Output the (X, Y) coordinate of the center of the cell containing the given text.  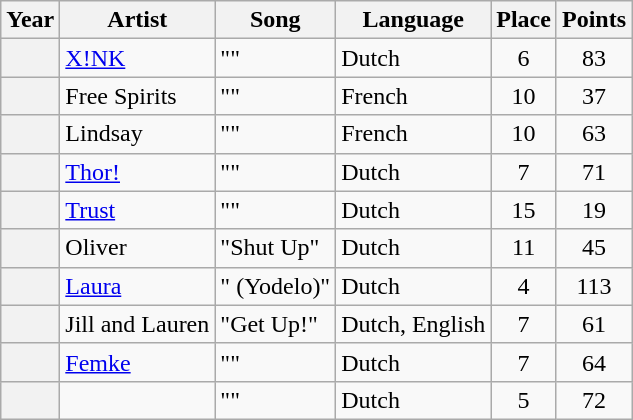
6 (524, 58)
"Shut Up" (276, 248)
" (Yodelo)" (276, 286)
45 (594, 248)
X!NK (138, 58)
4 (524, 286)
113 (594, 286)
Place (524, 20)
Dutch, English (414, 324)
71 (594, 172)
11 (524, 248)
Free Spirits (138, 96)
Jill and Lauren (138, 324)
19 (594, 210)
Lindsay (138, 134)
Language (414, 20)
5 (524, 400)
Artist (138, 20)
64 (594, 362)
61 (594, 324)
"Get Up!" (276, 324)
Year (30, 20)
83 (594, 58)
37 (594, 96)
Femke (138, 362)
Thor! (138, 172)
72 (594, 400)
Laura (138, 286)
Trust (138, 210)
Points (594, 20)
63 (594, 134)
Song (276, 20)
15 (524, 210)
Oliver (138, 248)
